For the text-containing cell, return its midpoint in (X, Y) coordinate format. 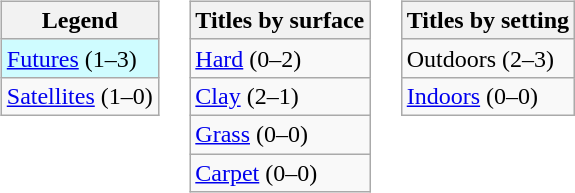
Satellites (1–0) (80, 96)
Grass (0–0) (280, 134)
Futures (1–3) (80, 58)
Titles by setting (488, 20)
Outdoors (2–3) (488, 58)
Titles by surface (280, 20)
Legend (80, 20)
Indoors (0–0) (488, 96)
Clay (2–1) (280, 96)
Hard (0–2) (280, 58)
Carpet (0–0) (280, 173)
